Capture the cell that displays the provided text and extract its (X, Y) central coordinate. 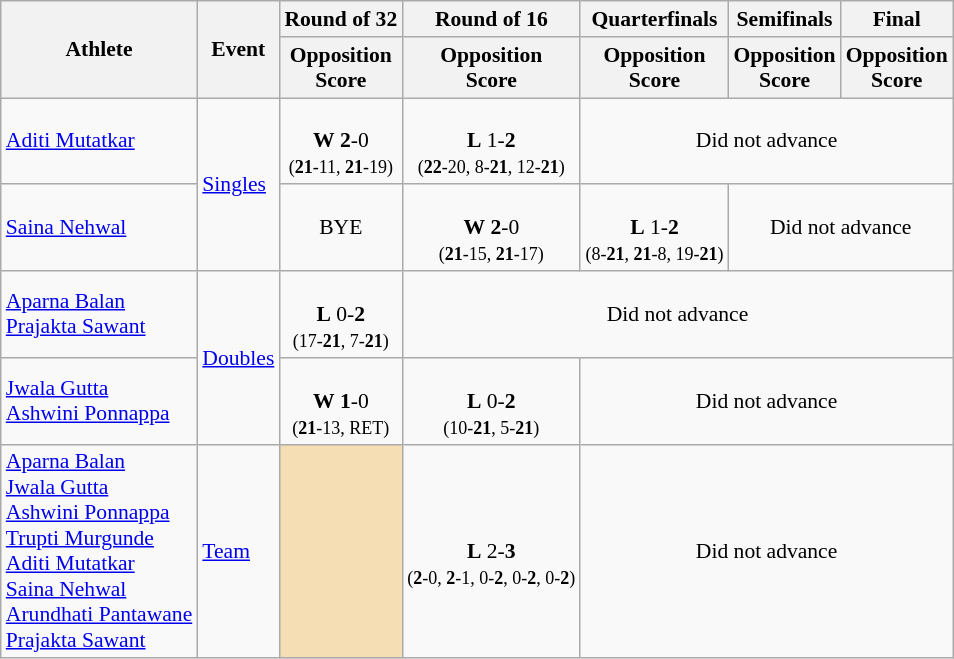
L 0-2(10-21, 5-21) (491, 402)
W 1-0(21-13, RET) (340, 402)
Athlete (100, 50)
Saina Nehwal (100, 228)
L 1-2(22-20, 8-21, 12-21) (491, 142)
L 1-2(8-21, 21-8, 19-21) (654, 228)
L 0-2(17-21, 7-21) (340, 314)
Singles (238, 184)
Aparna Balan Jwala GuttaAshwini Ponnappa Trupti Murgunde Aditi Mutatkar Saina Nehwal Arundhati Pantawane Prajakta Sawant (100, 551)
Round of 32 (340, 19)
Jwala Gutta Ashwini Ponnappa (100, 402)
Doubles (238, 358)
Aditi Mutatkar (100, 142)
Aparna Balan Prajakta Sawant (100, 314)
Semifinals (785, 19)
W 2-0(21-15, 21-17) (491, 228)
Round of 16 (491, 19)
Quarterfinals (654, 19)
Event (238, 50)
L 2-3(2-0, 2-1, 0-2, 0-2, 0-2) (491, 551)
Final (897, 19)
BYE (340, 228)
W 2-0(21-11, 21-19) (340, 142)
Team (238, 551)
